Detect which cell encompasses the target text, then output its [x, y] center coordinate. 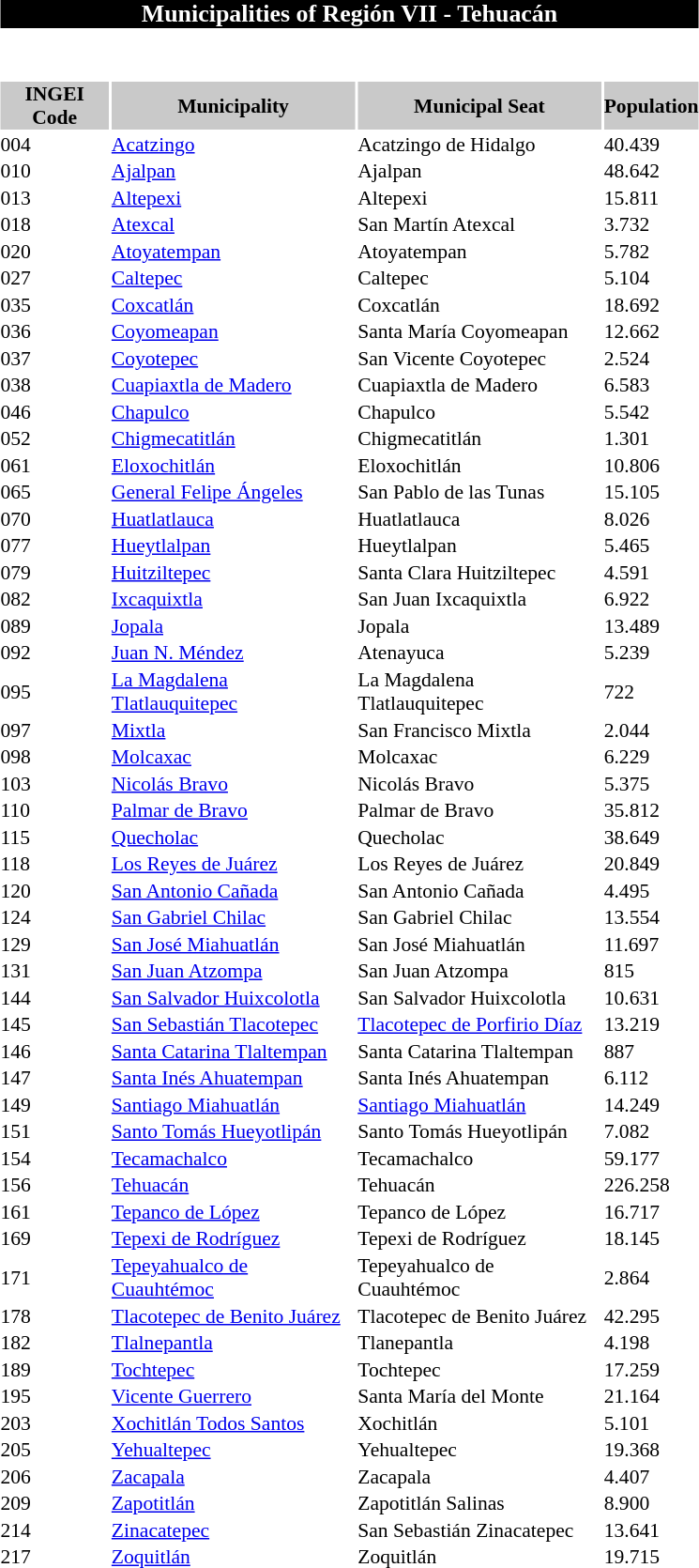
149 [54, 1105]
8.900 [651, 1503]
35.812 [651, 810]
5.782 [651, 252]
Zinacatepec [233, 1530]
037 [54, 359]
13.219 [651, 1024]
7.082 [651, 1131]
2.864 [651, 1277]
18.692 [651, 305]
115 [54, 838]
13.489 [651, 626]
145 [54, 1024]
169 [54, 1238]
146 [54, 1052]
13.641 [651, 1530]
189 [54, 1370]
59.177 [651, 1159]
San Martín Atexcal [479, 224]
161 [54, 1212]
5.542 [651, 412]
15.811 [651, 198]
Zapotitlán Salinas [479, 1503]
Population [651, 105]
Juan N. Méndez [233, 653]
226.258 [651, 1186]
21.164 [651, 1396]
5.239 [651, 653]
151 [54, 1131]
6.922 [651, 600]
6.229 [651, 758]
046 [54, 412]
4.591 [651, 573]
Vicente Guerrero [233, 1396]
4.198 [651, 1344]
038 [54, 386]
887 [651, 1052]
4.407 [651, 1477]
Atenayuca [479, 653]
40.439 [651, 145]
San Vicente Coyotepec [479, 359]
195 [54, 1396]
San Juan Ixcaquixtla [479, 600]
General Felipe Ángeles [233, 493]
815 [651, 972]
Zapotitlán [233, 1503]
Mixtla [233, 730]
1.301 [651, 438]
15.105 [651, 493]
070 [54, 519]
027 [54, 279]
214 [54, 1530]
018 [54, 224]
035 [54, 305]
147 [54, 1079]
Tlacotepec de Porfirio Díaz [479, 1024]
089 [54, 626]
19.368 [651, 1451]
Municipality [233, 105]
722 [651, 691]
2.044 [651, 730]
171 [54, 1277]
Santa Clara Huitziltepec [479, 573]
17.259 [651, 1370]
10.631 [651, 998]
131 [54, 972]
036 [54, 331]
Municipalities of Región VII - Tehuacán [349, 14]
Atexcal [233, 224]
Acatzingo de Hidalgo [479, 145]
Tlalnepantla [233, 1344]
6.583 [651, 386]
Acatzingo [233, 145]
13.554 [651, 917]
182 [54, 1344]
20.849 [651, 865]
2.524 [651, 359]
38.649 [651, 838]
Tlanepantla [479, 1344]
Santa María Coyomeapan [479, 331]
San Francisco Mixtla [479, 730]
077 [54, 546]
5.375 [651, 784]
095 [54, 691]
12.662 [651, 331]
San Sebastián Tlacotepec [233, 1024]
061 [54, 466]
144 [54, 998]
010 [54, 172]
154 [54, 1159]
Xochitlán [479, 1423]
004 [54, 145]
092 [54, 653]
118 [54, 865]
205 [54, 1451]
178 [54, 1316]
42.295 [651, 1316]
124 [54, 917]
129 [54, 945]
3.732 [651, 224]
097 [54, 730]
020 [54, 252]
4.495 [651, 891]
San Sebastián Zinacatepec [479, 1530]
Xochitlán Todos Santos [233, 1423]
16.717 [651, 1212]
052 [54, 438]
Coyomeapan [233, 331]
065 [54, 493]
098 [54, 758]
8.026 [651, 519]
6.112 [651, 1079]
11.697 [651, 945]
18.145 [651, 1238]
10.806 [651, 466]
082 [54, 600]
103 [54, 784]
206 [54, 1477]
079 [54, 573]
110 [54, 810]
San Pablo de las Tunas [479, 493]
120 [54, 891]
Huitziltepec [233, 573]
INGEI Code [54, 105]
5.101 [651, 1423]
Coyotepec [233, 359]
5.465 [651, 546]
48.642 [651, 172]
013 [54, 198]
203 [54, 1423]
209 [54, 1503]
Ixcaquixtla [233, 600]
14.249 [651, 1105]
5.104 [651, 279]
156 [54, 1186]
Santa María del Monte [479, 1396]
Municipal Seat [479, 105]
